Identify which cell holds the provided text, then report its [x, y] central coordinate. 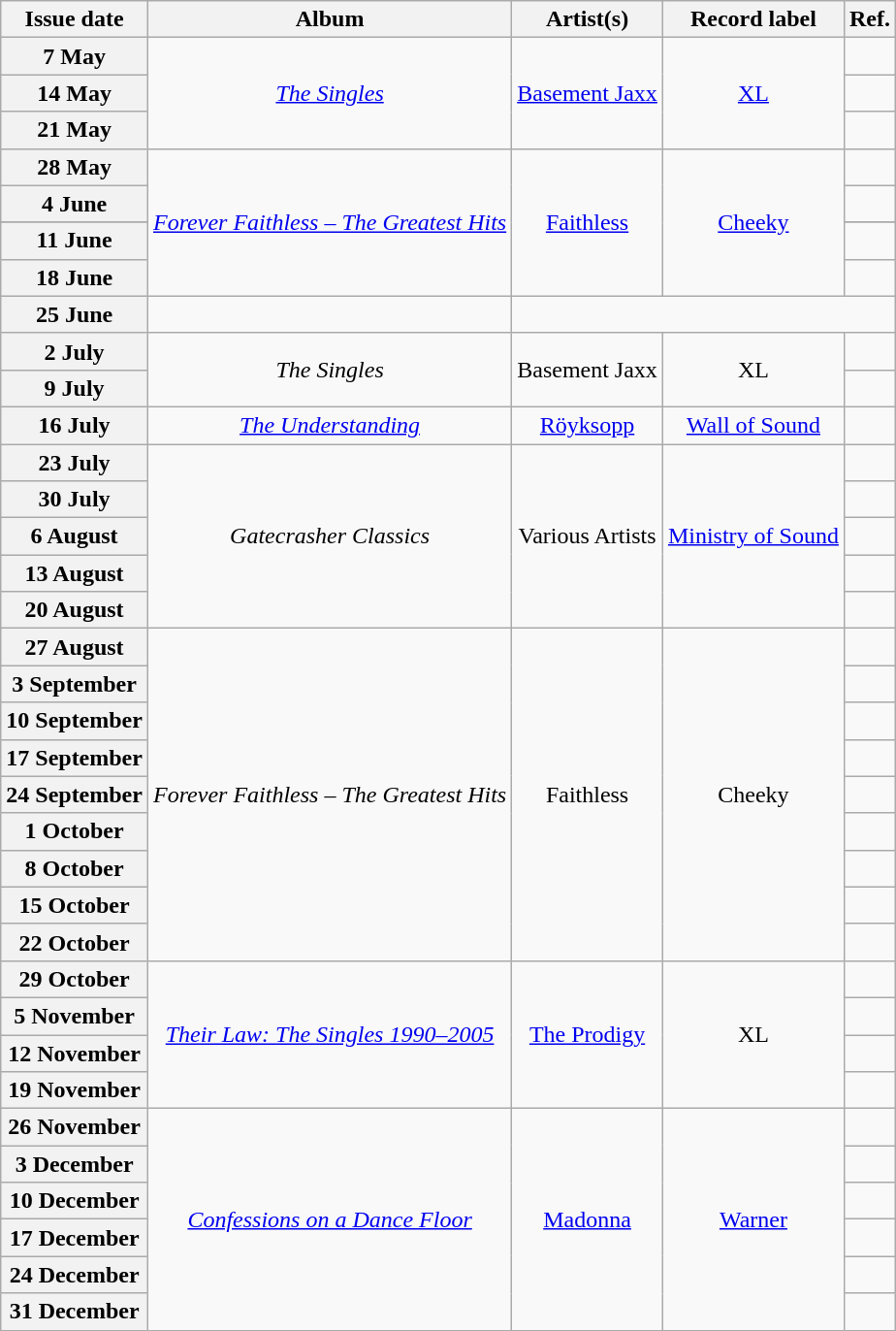
Gatecrasher Classics [330, 536]
26 November [75, 1127]
3 December [75, 1164]
Ministry of Sound [752, 536]
5 November [75, 1016]
28 May [75, 167]
18 June [75, 277]
Various Artists [588, 536]
31 December [75, 1312]
24 September [75, 795]
Artist(s) [588, 19]
11 June [75, 241]
Warner [752, 1219]
23 July [75, 463]
19 November [75, 1090]
2 July [75, 351]
10 September [75, 721]
4 June [75, 204]
Record label [752, 19]
Madonna [588, 1219]
Album [330, 19]
27 August [75, 647]
9 July [75, 388]
8 October [75, 868]
3 September [75, 684]
17 December [75, 1238]
12 November [75, 1053]
Their Law: The Singles 1990–2005 [330, 1034]
29 October [75, 979]
Issue date [75, 19]
25 June [75, 314]
Ref. [869, 19]
15 October [75, 905]
Röyksopp [588, 425]
22 October [75, 942]
6 August [75, 536]
21 May [75, 130]
10 December [75, 1201]
1 October [75, 831]
Wall of Sound [752, 425]
The Prodigy [588, 1034]
7 May [75, 56]
13 August [75, 573]
20 August [75, 610]
24 December [75, 1275]
Confessions on a Dance Floor [330, 1219]
The Understanding [330, 425]
14 May [75, 93]
30 July [75, 500]
17 September [75, 758]
16 July [75, 425]
